Find where the given text appears and provide that cell's center as [x, y] coordinate. 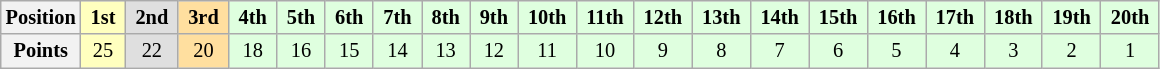
6 [838, 51]
25 [104, 51]
10th [547, 17]
5th [301, 17]
11 [547, 51]
18 [253, 51]
Position [41, 17]
14 [397, 51]
2nd [152, 17]
2 [1071, 51]
7 [779, 51]
1st [104, 17]
13th [721, 17]
1 [1130, 51]
Points [41, 51]
20th [1130, 17]
16 [301, 51]
3 [1013, 51]
9 [663, 51]
11th [604, 17]
12th [663, 17]
3rd [203, 17]
16th [896, 17]
9th [494, 17]
20 [203, 51]
7th [397, 17]
17th [955, 17]
19th [1071, 17]
15th [838, 17]
15 [349, 51]
12 [494, 51]
13 [446, 51]
4 [955, 51]
6th [349, 17]
18th [1013, 17]
14th [779, 17]
5 [896, 51]
22 [152, 51]
8 [721, 51]
8th [446, 17]
10 [604, 51]
4th [253, 17]
